Capture the cell that displays the provided text and extract its [x, y] central coordinate. 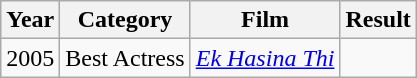
Category [125, 20]
Film [265, 20]
Year [30, 20]
Result [378, 20]
Best Actress [125, 58]
2005 [30, 58]
Ek Hasina Thi [265, 58]
